From the cell containing the given text, extract its center point as (X, Y) coordinate. 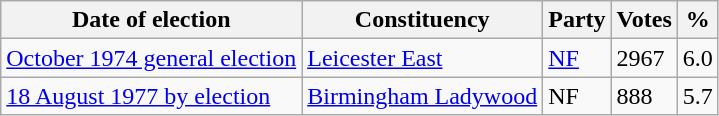
% (698, 20)
Leicester East (422, 58)
Votes (644, 20)
888 (644, 96)
Date of election (152, 20)
October 1974 general election (152, 58)
Constituency (422, 20)
18 August 1977 by election (152, 96)
2967 (644, 58)
6.0 (698, 58)
5.7 (698, 96)
Birmingham Ladywood (422, 96)
Party (577, 20)
